Search for the cell housing the specified text and yield its [x, y] center coordinate. 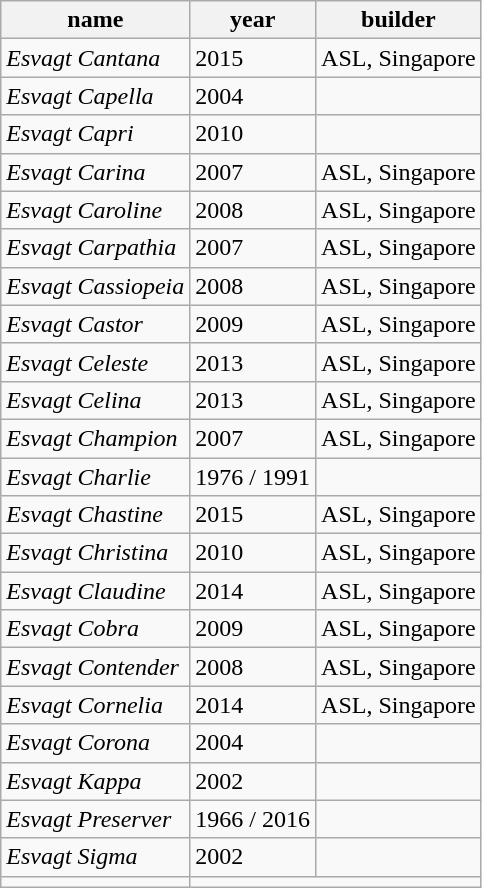
Esvagt Preserver [96, 819]
Esvagt Cantana [96, 58]
Esvagt Caroline [96, 210]
Esvagt Carpathia [96, 248]
Esvagt Chastine [96, 515]
Esvagt Kappa [96, 781]
1966 / 2016 [253, 819]
Esvagt Cobra [96, 629]
Esvagt Champion [96, 438]
Esvagt Charlie [96, 477]
name [96, 20]
1976 / 1991 [253, 477]
Esvagt Capri [96, 134]
Esvagt Sigma [96, 857]
Esvagt Contender [96, 667]
Esvagt Claudine [96, 591]
Esvagt Corona [96, 743]
Esvagt Cornelia [96, 705]
Esvagt Cassiopeia [96, 286]
year [253, 20]
Esvagt Celina [96, 400]
builder [399, 20]
Esvagt Carina [96, 172]
Esvagt Christina [96, 553]
Esvagt Celeste [96, 362]
Esvagt Castor [96, 324]
Esvagt Capella [96, 96]
